Search for the cell housing the specified text and yield its [x, y] center coordinate. 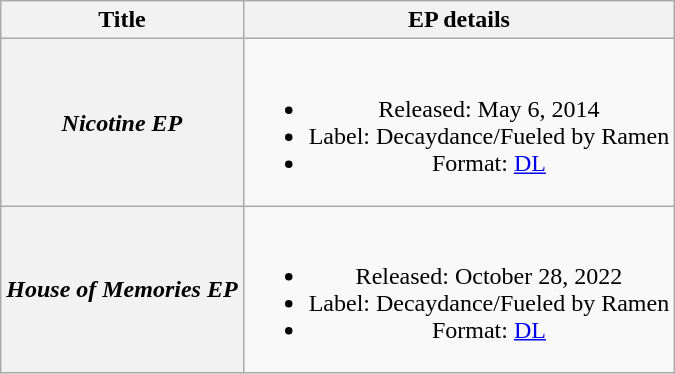
Released: October 28, 2022Label: Decaydance/Fueled by RamenFormat: DL [459, 290]
EP details [459, 20]
Released: May 6, 2014Label: Decaydance/Fueled by RamenFormat: DL [459, 122]
Title [122, 20]
House of Memories EP [122, 290]
Nicotine EP [122, 122]
